For the text-containing cell, return its midpoint in [x, y] coordinate format. 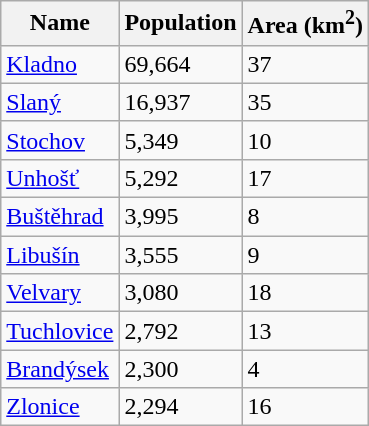
3,995 [180, 217]
2,792 [180, 331]
Velvary [60, 293]
69,664 [180, 64]
Tuchlovice [60, 331]
2,300 [180, 369]
2,294 [180, 407]
4 [306, 369]
3,555 [180, 255]
9 [306, 255]
Name [60, 24]
37 [306, 64]
Buštěhrad [60, 217]
Brandýsek [60, 369]
Libušín [60, 255]
8 [306, 217]
5,292 [180, 178]
10 [306, 140]
16 [306, 407]
16,937 [180, 102]
5,349 [180, 140]
Slaný [60, 102]
35 [306, 102]
Unhošť [60, 178]
Kladno [60, 64]
3,080 [180, 293]
18 [306, 293]
Stochov [60, 140]
17 [306, 178]
Population [180, 24]
Zlonice [60, 407]
Area (km2) [306, 24]
13 [306, 331]
